Search for the cell housing the specified text and yield its [X, Y] center coordinate. 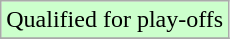
Qualified for play-offs [115, 20]
